From the cell containing the given text, extract its center point as (x, y) coordinate. 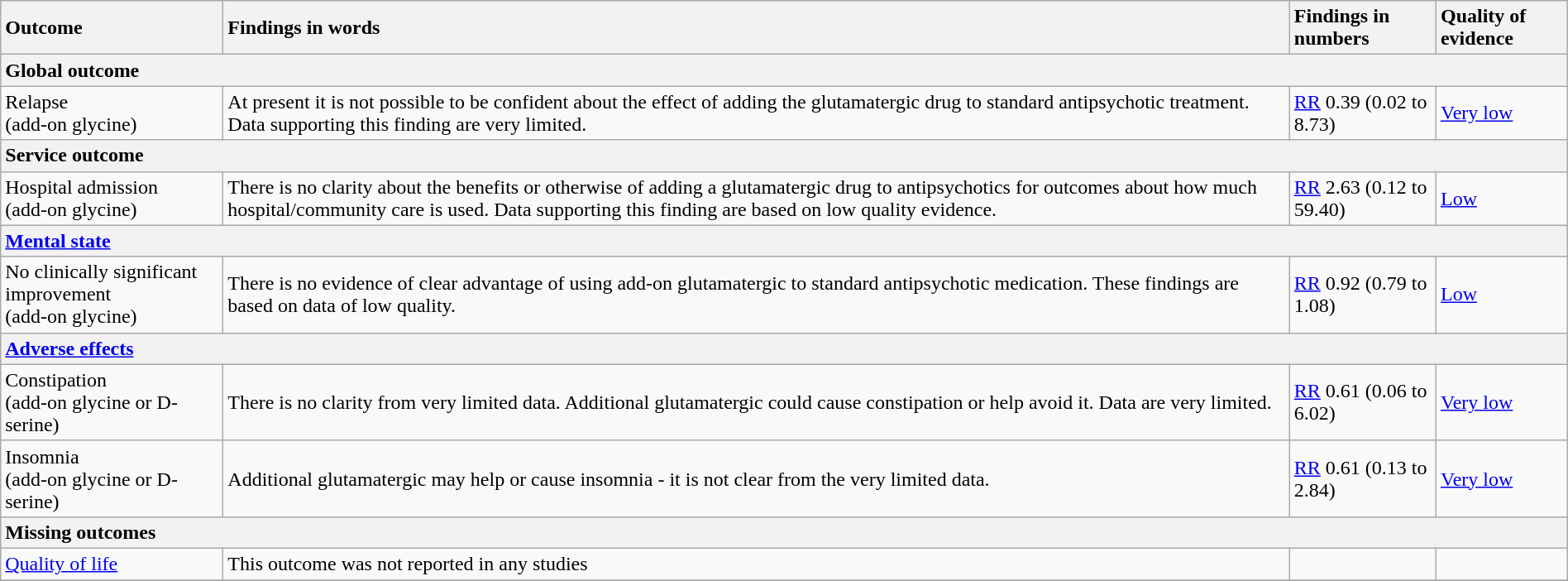
Insomnia(add-on glycine or D-serine) (112, 478)
Adverse effects (784, 348)
No clinically significant improvement(add-on glycine) (112, 295)
Mental state (784, 241)
Hospital admission(add-on glycine) (112, 199)
RR 0.92 (0.79 to 1.08) (1363, 295)
RR 0.61 (0.13 to 2.84) (1363, 478)
This outcome was not reported in any studies (757, 564)
RR 0.39 (0.02 to 8.73) (1363, 113)
RR 0.61 (0.06 to 6.02) (1363, 402)
Findings in words (757, 28)
Global outcome (784, 70)
Additional glutamatergic may help or cause insomnia - it is not clear from the very limited data. (757, 478)
Quality of evidence (1502, 28)
Constipation(add-on glycine or D-serine) (112, 402)
Relapse(add-on glycine) (112, 113)
There is no clarity from very limited data. Additional glutamatergic could cause constipation or help avoid it. Data are very limited. (757, 402)
Missing outcomes (784, 532)
Service outcome (784, 156)
RR 2.63 (0.12 to 59.40) (1363, 199)
Findings in numbers (1363, 28)
Outcome (112, 28)
Quality of life (112, 564)
